Return [X, Y] of the center of cell containing provided text 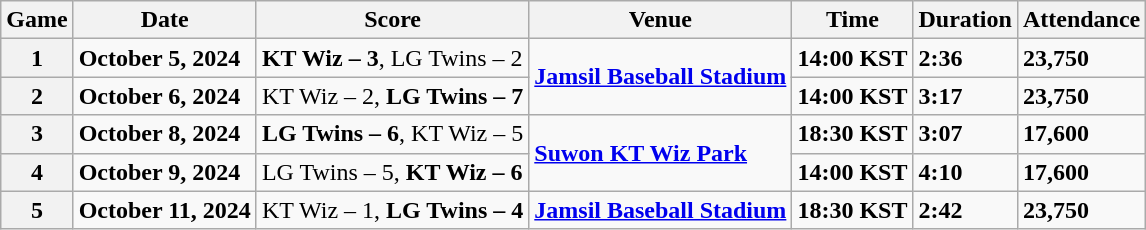
Suwon KT Wiz Park [660, 153]
LG Twins – 6, KT Wiz – 5 [392, 134]
2:36 [965, 58]
3 [37, 134]
Time [852, 20]
Score [392, 20]
Venue [660, 20]
October 6, 2024 [164, 96]
October 5, 2024 [164, 58]
5 [37, 210]
KT Wiz – 2, LG Twins – 7 [392, 96]
KT Wiz – 1, LG Twins – 4 [392, 210]
1 [37, 58]
2 [37, 96]
Date [164, 20]
4:10 [965, 172]
2:42 [965, 210]
Game [37, 20]
Attendance [1081, 20]
October 9, 2024 [164, 172]
LG Twins – 5, KT Wiz – 6 [392, 172]
4 [37, 172]
3:07 [965, 134]
October 8, 2024 [164, 134]
Duration [965, 20]
3:17 [965, 96]
KT Wiz – 3, LG Twins – 2 [392, 58]
October 11, 2024 [164, 210]
